Scan for the cell matching the given text and deliver its (X, Y) coordinate at center. 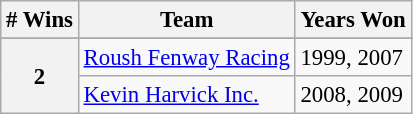
# Wins (40, 20)
Years Won (353, 20)
Roush Fenway Racing (186, 58)
2 (40, 76)
1999, 2007 (353, 58)
2008, 2009 (353, 95)
Team (186, 20)
Kevin Harvick Inc. (186, 95)
